Pinpoint the cell where the given text exists, returning its (X, Y) midpoint coordinate. 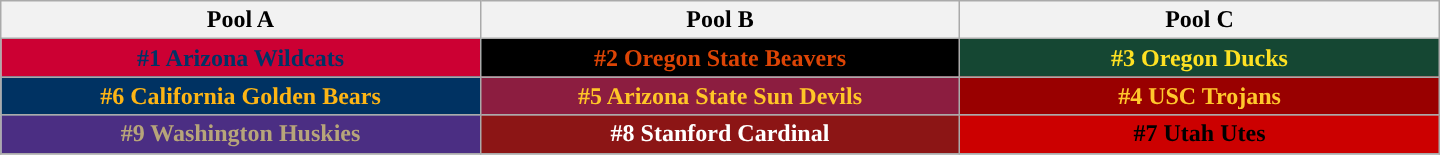
#7 Utah Utes (1200, 134)
#2 Oregon State Beavers (720, 58)
Pool B (720, 20)
Pool A (240, 20)
#4 USC Trojans (1200, 96)
#1 Arizona Wildcats (240, 58)
Pool C (1200, 20)
#9 Washington Huskies (240, 134)
#6 California Golden Bears (240, 96)
#5 Arizona State Sun Devils (720, 96)
#8 Stanford Cardinal (720, 134)
#3 Oregon Ducks (1200, 58)
